Determine the [X, Y] coordinate at the center of the cell enclosing the given text.  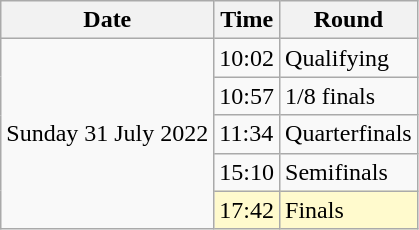
Date [108, 20]
1/8 finals [349, 96]
Quarterfinals [349, 134]
17:42 [247, 210]
Time [247, 20]
10:57 [247, 96]
Round [349, 20]
15:10 [247, 172]
Finals [349, 210]
Qualifying [349, 58]
Semifinals [349, 172]
Sunday 31 July 2022 [108, 134]
11:34 [247, 134]
10:02 [247, 58]
